Return [x, y] of the center of cell containing provided text 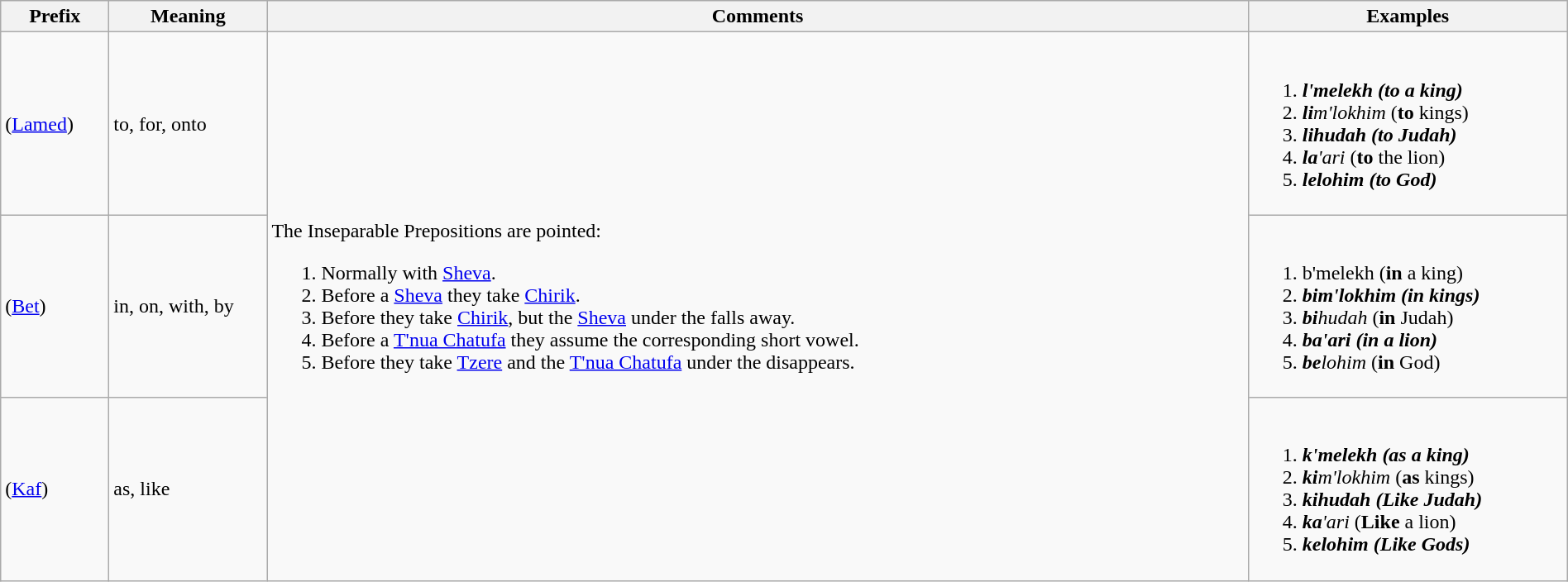
b'melekh (in a king) bim'lokhim (in kings) bihudah (in Judah) ba'ari (in a lion) belohim (in God) [1408, 306]
k'melekh (as a king) kim'lokhim (as kings) kihudah (Like Judah) ka'ari (Like a lion) kelohim (Like Gods) [1408, 489]
l'melekh (to a king) lim'lokhim (to kings) lihudah (to Judah) la'ari (to the lion) lelohim (to God) [1408, 124]
(Bet) [55, 306]
in, on, with, by [189, 306]
(Kaf) [55, 489]
Prefix [55, 17]
Examples [1408, 17]
(Lamed) [55, 124]
as, like [189, 489]
to, for, onto [189, 124]
Comments [758, 17]
Meaning [189, 17]
